Search for the cell housing the specified text and yield its (X, Y) center coordinate. 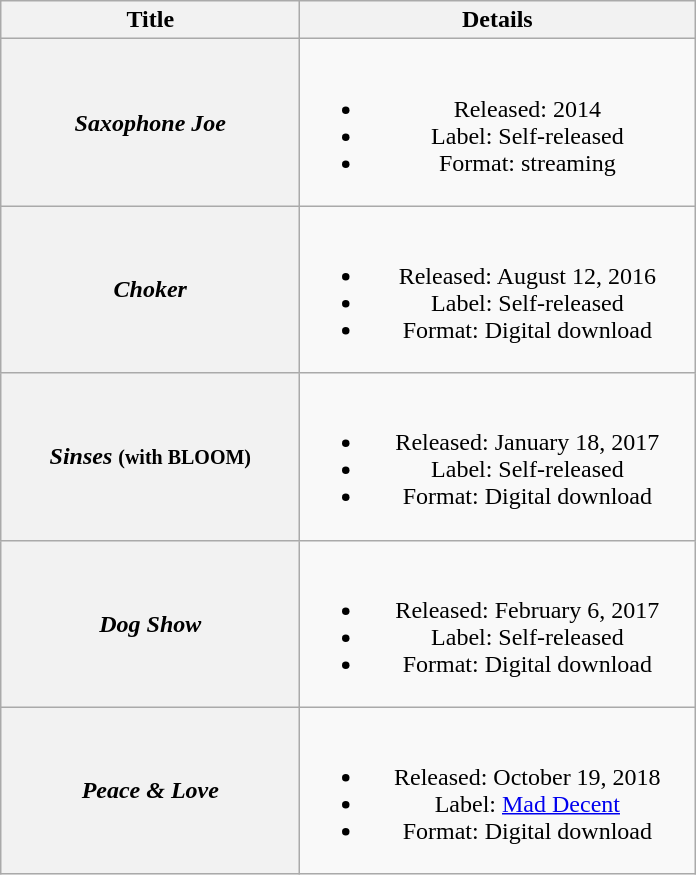
Peace & Love (150, 790)
Title (150, 20)
Choker (150, 290)
Released: February 6, 2017Label: Self-releasedFormat: Digital download (498, 624)
Dog Show (150, 624)
Released: August 12, 2016Label: Self-releasedFormat: Digital download (498, 290)
Saxophone Joe (150, 122)
Released: 2014Label: Self-releasedFormat: streaming (498, 122)
Details (498, 20)
Released: October 19, 2018Label: Mad DecentFormat: Digital download (498, 790)
Released: January 18, 2017Label: Self-releasedFormat: Digital download (498, 456)
Sinses (with BLOOM) (150, 456)
